Return [x, y] of the center of cell containing provided text 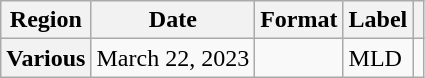
Format [299, 20]
Date [173, 20]
March 22, 2023 [173, 58]
Region [46, 20]
Label [378, 20]
Various [46, 58]
MLD [378, 58]
